Locate the cell with the specified text and output its [X, Y] center coordinate. 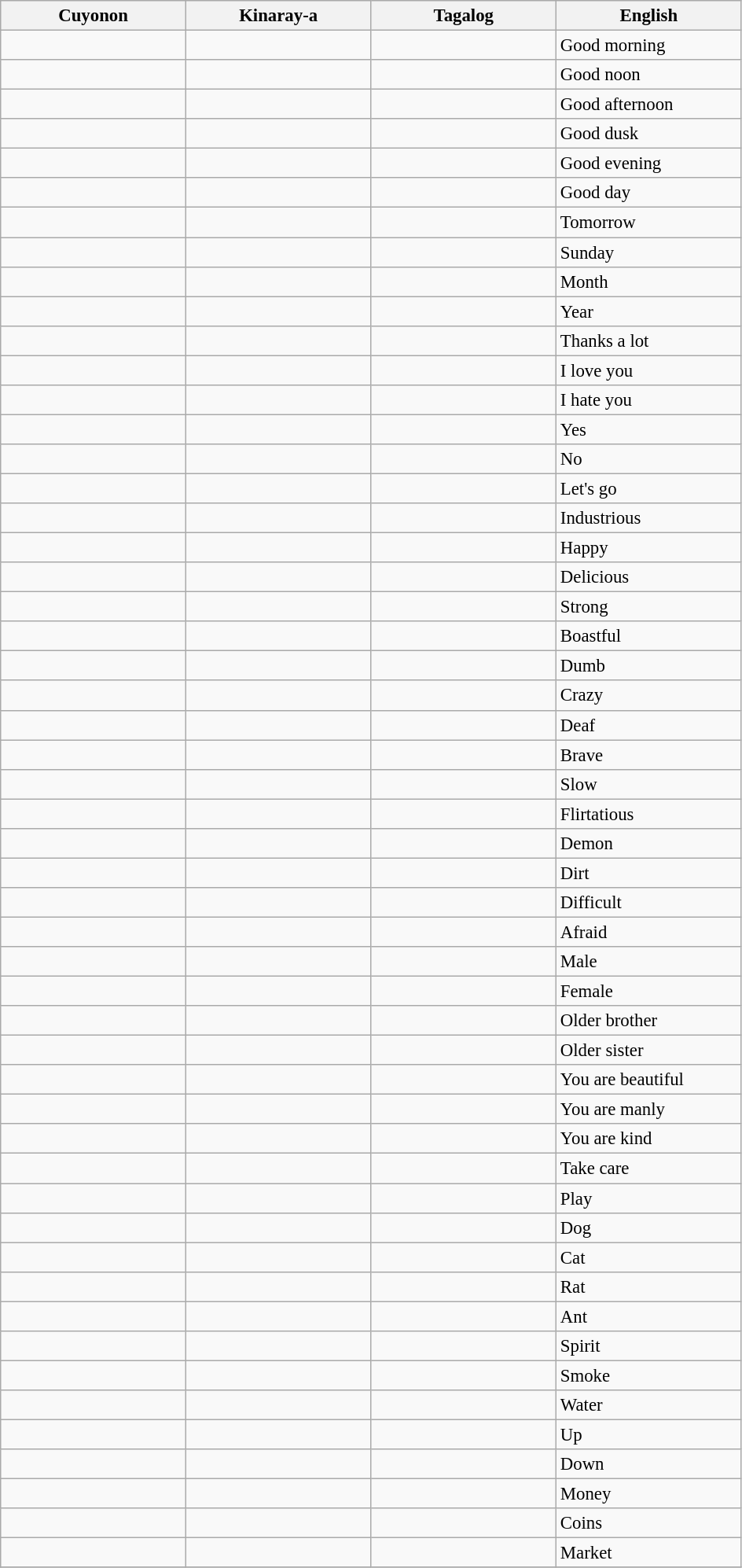
Kinaray-a [278, 16]
Boastful [649, 636]
Flirtatious [649, 814]
Cuyonon [94, 16]
Year [649, 311]
Dog [649, 1228]
Dirt [649, 873]
Coins [649, 1523]
Spirit [649, 1346]
Afraid [649, 932]
I hate you [649, 400]
Take care [649, 1169]
Good dusk [649, 134]
Good morning [649, 46]
English [649, 16]
Rat [649, 1286]
Delicious [649, 577]
Up [649, 1434]
Ant [649, 1316]
Slow [649, 784]
Happy [649, 548]
Smoke [649, 1375]
Strong [649, 607]
Older brother [649, 1021]
You are beautiful [649, 1080]
Tomorrow [649, 223]
Month [649, 282]
You are kind [649, 1139]
Difficult [649, 903]
Demon [649, 844]
I love you [649, 370]
Crazy [649, 696]
No [649, 459]
Good afternoon [649, 105]
Sunday [649, 252]
Play [649, 1198]
You are manly [649, 1110]
Deaf [649, 725]
Cat [649, 1257]
Male [649, 962]
Dumb [649, 666]
Water [649, 1405]
Good noon [649, 75]
Good evening [649, 164]
Down [649, 1464]
Older sister [649, 1051]
Tagalog [464, 16]
Money [649, 1494]
Female [649, 992]
Brave [649, 755]
Good day [649, 193]
Yes [649, 429]
Let's go [649, 488]
Thanks a lot [649, 340]
Industrious [649, 518]
Market [649, 1553]
